Output the (X, Y) coordinate of the center of the cell containing the given text.  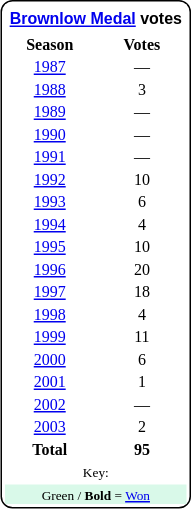
3 (142, 90)
2001 (50, 382)
1989 (50, 112)
Votes (142, 44)
1988 (50, 90)
2003 (50, 427)
1991 (50, 157)
20 (142, 270)
1994 (50, 224)
18 (142, 292)
1 (142, 382)
1995 (50, 247)
11 (142, 337)
1992 (50, 180)
1996 (50, 270)
2 (142, 427)
1987 (50, 67)
2002 (50, 404)
Green / Bold = Won (96, 494)
Season (50, 44)
2000 (50, 360)
Brownlow Medal votes (96, 18)
Total (50, 450)
Key: (96, 472)
1998 (50, 314)
1993 (50, 202)
1997 (50, 292)
95 (142, 450)
1999 (50, 337)
1990 (50, 134)
